Return (x, y) of the center of cell containing provided text 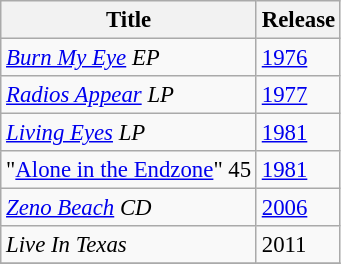
Zeno Beach CD (129, 208)
Live In Texas (129, 245)
Release (298, 20)
Radios Appear LP (129, 95)
Living Eyes LP (129, 133)
Burn My Eye EP (129, 58)
1977 (298, 95)
Title (129, 20)
"Alone in the Endzone" 45 (129, 170)
2006 (298, 208)
1976 (298, 58)
2011 (298, 245)
